Scan for the cell matching the given text and deliver its (X, Y) coordinate at center. 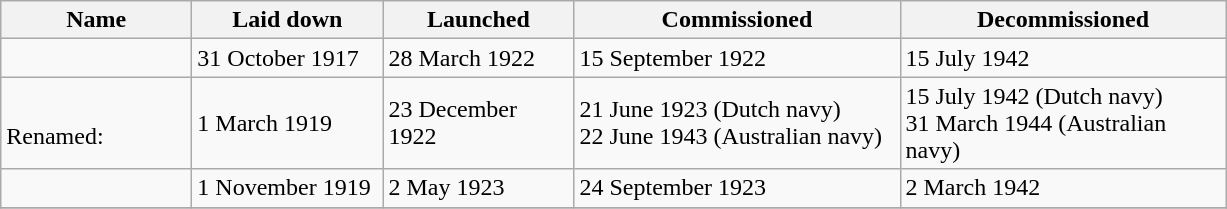
15 July 1942 (Dutch navy) 31 March 1944 (Australian navy) (1063, 123)
1 November 1919 (288, 188)
15 July 1942 (1063, 58)
23 December 1922 (478, 123)
31 October 1917 (288, 58)
24 September 1923 (737, 188)
Commissioned (737, 20)
28 March 1922 (478, 58)
2 May 1923 (478, 188)
21 June 1923 (Dutch navy) 22 June 1943 (Australian navy) (737, 123)
15 September 1922 (737, 58)
1 March 1919 (288, 123)
Launched (478, 20)
Decommissioned (1063, 20)
Laid down (288, 20)
Name (96, 20)
Renamed: (96, 123)
2 March 1942 (1063, 188)
